Search for the cell housing the specified text and yield its [x, y] center coordinate. 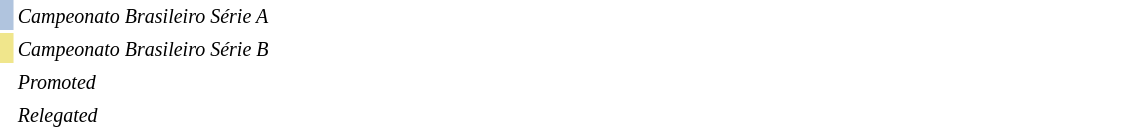
Campeonato Brasileiro Série A [574, 15]
Promoted [574, 81]
Campeonato Brasileiro Série B [574, 48]
